Locate the cell with the specified text and output its [x, y] center coordinate. 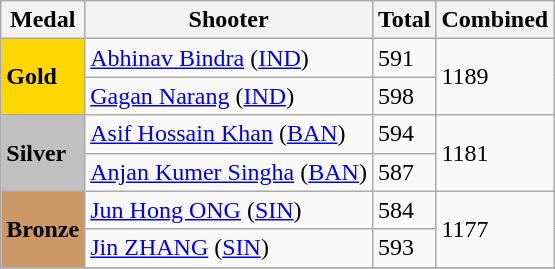
Jin ZHANG (SIN) [229, 248]
Silver [43, 153]
587 [404, 172]
Medal [43, 20]
Total [404, 20]
Shooter [229, 20]
584 [404, 210]
591 [404, 58]
1189 [495, 77]
Asif Hossain Khan (BAN) [229, 134]
Anjan Kumer Singha (BAN) [229, 172]
1177 [495, 229]
Combined [495, 20]
593 [404, 248]
Gold [43, 77]
1181 [495, 153]
Jun Hong ONG (SIN) [229, 210]
Abhinav Bindra (IND) [229, 58]
594 [404, 134]
598 [404, 96]
Gagan Narang (IND) [229, 96]
Bronze [43, 229]
